From the cell containing the given text, extract its center point as [X, Y] coordinate. 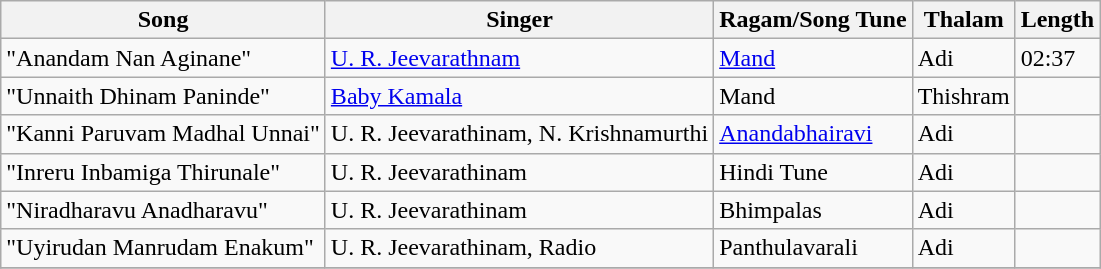
Length [1057, 20]
Baby Kamala [519, 96]
Hindi Tune [813, 172]
U. R. Jeevarathnam [519, 58]
Singer [519, 20]
Thishram [964, 96]
"Niradharavu Anadharavu" [164, 210]
Bhimpalas [813, 210]
"Uyirudan Manrudam Enakum" [164, 248]
"Inreru Inbamiga Thirunale" [164, 172]
U. R. Jeevarathinam, N. Krishnamurthi [519, 134]
02:37 [1057, 58]
Panthulavarali [813, 248]
Thalam [964, 20]
"Kanni Paruvam Madhal Unnai" [164, 134]
"Anandam Nan Aginane" [164, 58]
"Unnaith Dhinam Paninde" [164, 96]
Ragam/Song Tune [813, 20]
Song [164, 20]
U. R. Jeevarathinam, Radio [519, 248]
Anandabhairavi [813, 134]
